From the cell containing the given text, extract its center point as (x, y) coordinate. 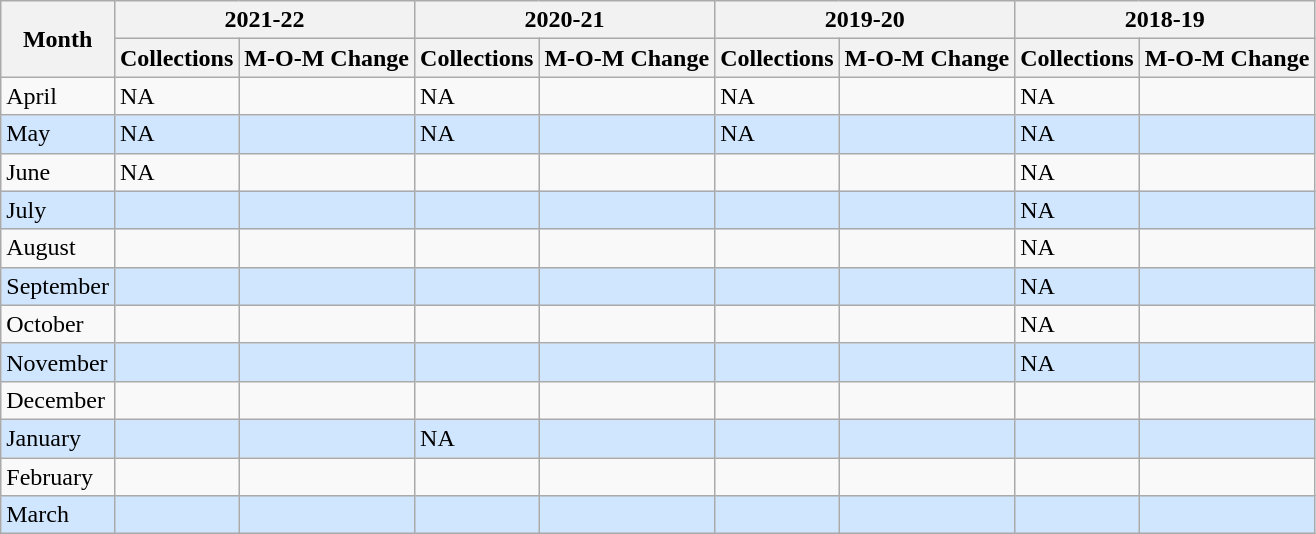
2019-20 (865, 20)
December (58, 400)
March (58, 515)
Month (58, 39)
August (58, 248)
April (58, 96)
June (58, 172)
2018-19 (1165, 20)
January (58, 438)
November (58, 362)
2020-21 (565, 20)
September (58, 286)
July (58, 210)
October (58, 324)
2021-22 (264, 20)
May (58, 134)
February (58, 477)
